For the text-containing cell, return its midpoint in (X, Y) coordinate format. 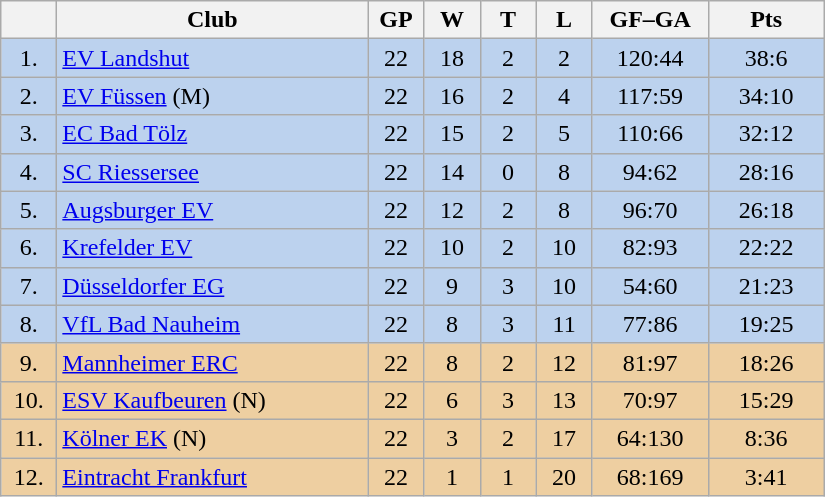
8. (29, 324)
77:86 (650, 324)
28:16 (766, 172)
L (564, 20)
Eintracht Frankfurt (212, 477)
20 (564, 477)
34:10 (766, 96)
EV Landshut (212, 58)
ESV Kaufbeuren (N) (212, 400)
SC Riessersee (212, 172)
54:60 (650, 286)
82:93 (650, 248)
T (508, 20)
5. (29, 210)
15 (452, 134)
5 (564, 134)
7. (29, 286)
22:22 (766, 248)
12. (29, 477)
38:6 (766, 58)
16 (452, 96)
70:97 (650, 400)
W (452, 20)
EV Füssen (M) (212, 96)
9. (29, 362)
GF–GA (650, 20)
Pts (766, 20)
15:29 (766, 400)
17 (564, 438)
3:41 (766, 477)
Augsburger EV (212, 210)
6. (29, 248)
Club (212, 20)
9 (452, 286)
EC Bad Tölz (212, 134)
Kölner EK (N) (212, 438)
VfL Bad Nauheim (212, 324)
117:59 (650, 96)
81:97 (650, 362)
64:130 (650, 438)
GP (396, 20)
32:12 (766, 134)
68:169 (650, 477)
21:23 (766, 286)
3. (29, 134)
4 (564, 96)
Mannheimer ERC (212, 362)
10. (29, 400)
18:26 (766, 362)
Düsseldorfer EG (212, 286)
8:36 (766, 438)
11. (29, 438)
4. (29, 172)
11 (564, 324)
6 (452, 400)
0 (508, 172)
94:62 (650, 172)
14 (452, 172)
2. (29, 96)
Krefelder EV (212, 248)
120:44 (650, 58)
1. (29, 58)
13 (564, 400)
19:25 (766, 324)
18 (452, 58)
96:70 (650, 210)
26:18 (766, 210)
110:66 (650, 134)
